Find where the given text appears and provide that cell's center as (X, Y) coordinate. 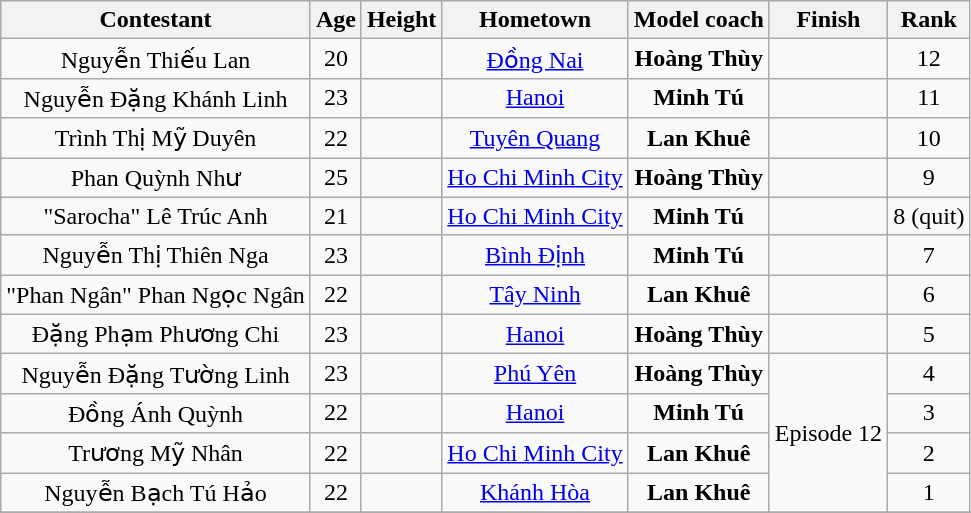
Tây Ninh (535, 295)
4 (929, 374)
Đặng Phạm Phương Chi (156, 334)
Trương Mỹ Nhân (156, 453)
1 (929, 492)
Nguyễn Thị Thiên Nga (156, 255)
Age (336, 20)
Đồng Nai (535, 59)
Tuyên Quang (535, 138)
Nguyễn Bạch Tú Hảo (156, 492)
Bình Định (535, 255)
12 (929, 59)
Finish (828, 20)
Contestant (156, 20)
7 (929, 255)
Nguyễn Đặng Khánh Linh (156, 98)
Hometown (535, 20)
2 (929, 453)
"Sarocha" Lê Trúc Anh (156, 216)
Rank (929, 20)
21 (336, 216)
Trình Thị Mỹ Duyên (156, 138)
Episode 12 (828, 433)
"Phan Ngân" Phan Ngọc Ngân (156, 295)
Height (401, 20)
5 (929, 334)
6 (929, 295)
20 (336, 59)
11 (929, 98)
9 (929, 178)
Nguyễn Đặng Tường Linh (156, 374)
8 (quit) (929, 216)
Phú Yên (535, 374)
Nguyễn Thiếu Lan (156, 59)
3 (929, 413)
Phan Quỳnh Như (156, 178)
Model coach (698, 20)
25 (336, 178)
10 (929, 138)
Đồng Ánh Quỳnh (156, 413)
Khánh Hòa (535, 492)
